Detect which cell encompasses the target text, then output its (x, y) center coordinate. 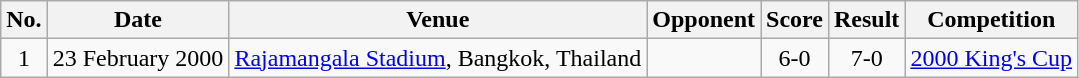
No. (24, 20)
Result (866, 20)
6-0 (795, 58)
Venue (438, 20)
1 (24, 58)
2000 King's Cup (992, 58)
Opponent (704, 20)
Rajamangala Stadium, Bangkok, Thailand (438, 58)
7-0 (866, 58)
Date (138, 20)
Competition (992, 20)
Score (795, 20)
23 February 2000 (138, 58)
